Output the (x, y) coordinate of the center of the cell containing the given text.  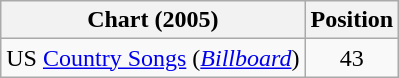
Position (352, 20)
43 (352, 58)
Chart (2005) (153, 20)
US Country Songs (Billboard) (153, 58)
